Output the (X, Y) coordinate of the center of the cell containing the given text.  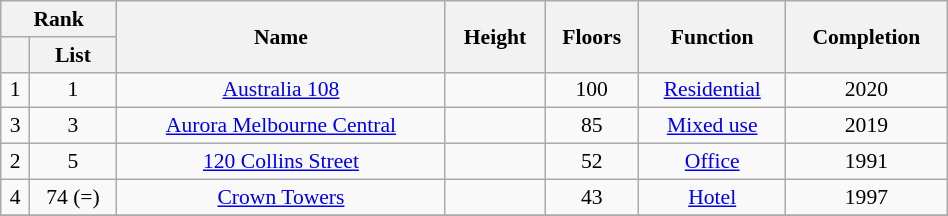
1997 (867, 197)
List (72, 54)
2020 (867, 90)
2019 (867, 126)
Residential (712, 90)
Height (494, 36)
Mixed use (712, 126)
Hotel (712, 197)
43 (592, 197)
Office (712, 161)
Completion (867, 36)
Function (712, 36)
1991 (867, 161)
120 Collins Street (282, 161)
Crown Towers (282, 197)
4 (16, 197)
Aurora Melbourne Central (282, 126)
2 (16, 161)
52 (592, 161)
100 (592, 90)
Floors (592, 36)
5 (72, 161)
Australia 108 (282, 90)
85 (592, 126)
74 (=) (72, 197)
Name (282, 36)
Rank (59, 19)
